Detect which cell encompasses the target text, then output its [X, Y] center coordinate. 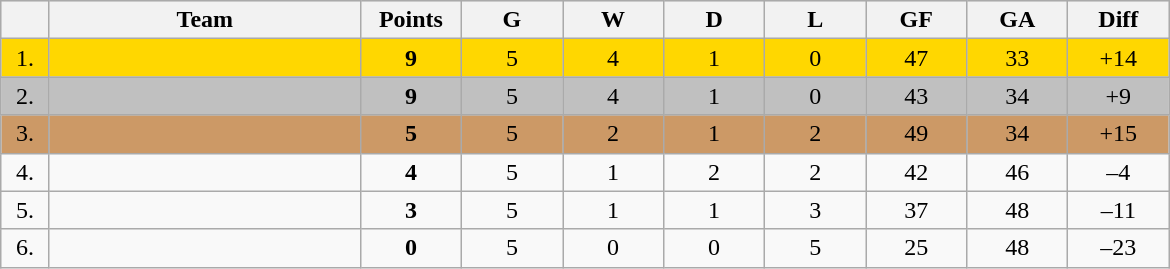
–11 [1118, 210]
–4 [1118, 172]
6. [26, 248]
1. [26, 58]
+15 [1118, 134]
W [612, 20]
37 [916, 210]
–23 [1118, 248]
Points [410, 20]
47 [916, 58]
49 [916, 134]
GF [916, 20]
3. [26, 134]
L [816, 20]
43 [916, 96]
+14 [1118, 58]
25 [916, 248]
5. [26, 210]
GA [1018, 20]
Team [204, 20]
46 [1018, 172]
G [512, 20]
+9 [1118, 96]
D [714, 20]
42 [916, 172]
4. [26, 172]
2. [26, 96]
33 [1018, 58]
Diff [1118, 20]
